Extract the (X, Y) coordinate from the center of the cell holding the provided text.  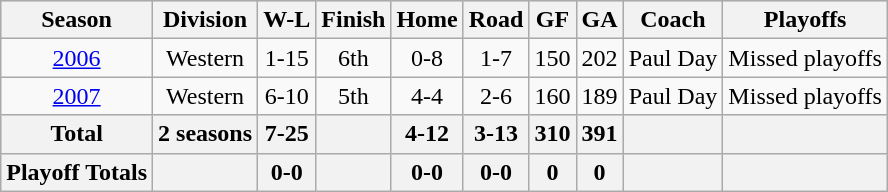
6th (354, 58)
7-25 (287, 134)
4-12 (427, 134)
202 (600, 58)
150 (552, 58)
6-10 (287, 96)
391 (600, 134)
GA (600, 20)
189 (600, 96)
1-15 (287, 58)
0-8 (427, 58)
Coach (673, 20)
5th (354, 96)
3-13 (496, 134)
4-4 (427, 96)
W-L (287, 20)
2-6 (496, 96)
Road (496, 20)
1-7 (496, 58)
GF (552, 20)
Total (77, 134)
2007 (77, 96)
160 (552, 96)
Division (206, 20)
Season (77, 20)
Home (427, 20)
2006 (77, 58)
Finish (354, 20)
Playoff Totals (77, 172)
2 seasons (206, 134)
Playoffs (806, 20)
310 (552, 134)
